From the cell containing the given text, extract its center point as [x, y] coordinate. 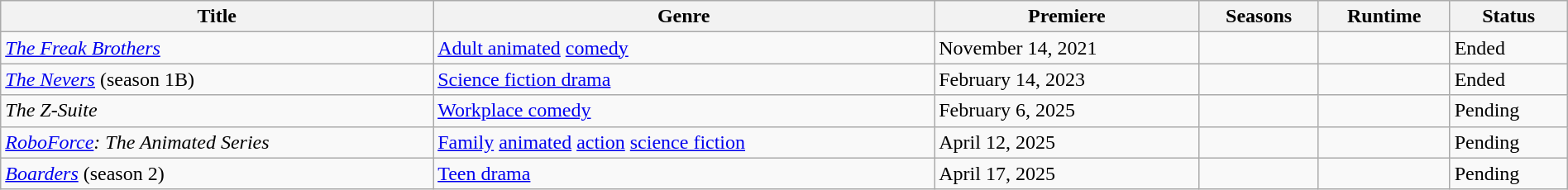
Genre [684, 17]
The Nevers (season 1B) [217, 79]
Teen drama [684, 173]
Boarders (season 2) [217, 173]
The Freak Brothers [217, 48]
Science fiction drama [684, 79]
Status [1508, 17]
The Z-Suite [217, 111]
Premiere [1067, 17]
April 17, 2025 [1067, 173]
Title [217, 17]
February 6, 2025 [1067, 111]
November 14, 2021 [1067, 48]
Seasons [1259, 17]
February 14, 2023 [1067, 79]
April 12, 2025 [1067, 142]
Adult animated comedy [684, 48]
Family animated action science fiction [684, 142]
RoboForce: The Animated Series [217, 142]
Workplace comedy [684, 111]
Runtime [1384, 17]
